Capture the cell that displays the provided text and extract its [x, y] central coordinate. 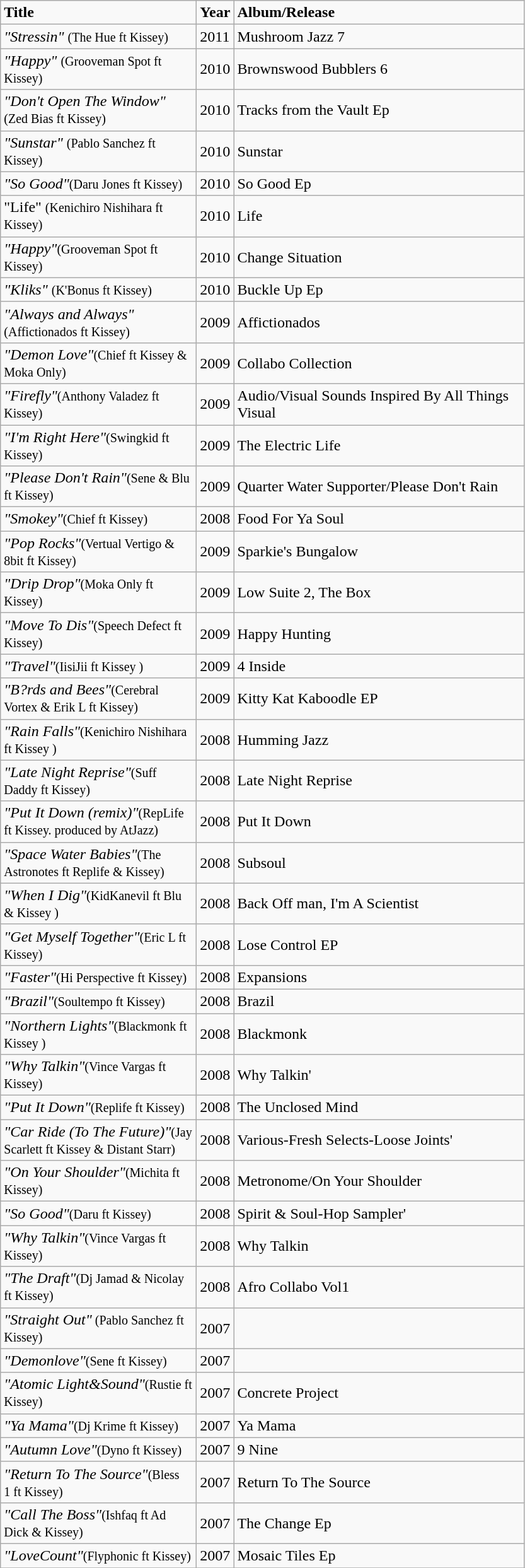
Quarter Water Supporter/Please Don't Rain [379, 487]
"Happy" (Grooveman Spot ft Kissey) [98, 69]
"Return To The Source"(Bless 1 ft Kissey) [98, 1482]
Subsoul [379, 863]
Food For Ya Soul [379, 519]
Metronome/On Your Shoulder [379, 1181]
"Late Night Reprise"(Suff Daddy ft Kissey) [98, 781]
"Life" (Kenichiro Nishihara ft Kissey) [98, 216]
"Faster"(Hi Perspective ft Kissey) [98, 977]
Put It Down [379, 821]
Various-Fresh Selects-Loose Joints' [379, 1140]
"Demon Love"(Chief ft Kissey & Moka Only) [98, 363]
Why Talkin [379, 1246]
Year [216, 13]
"Brazil"(Soultempo ft Kissey) [98, 1001]
"So Good"(Daru ft Kissey) [98, 1214]
"Please Don't Rain"(Sene & Blu ft Kissey) [98, 487]
"Get Myself Together"(Eric L ft Kissey) [98, 945]
"Move To Dis"(Speech Defect ft Kissey) [98, 633]
"Rain Falls"(Kenichiro Nishihara ft Kissey ) [98, 739]
9 Nine [379, 1449]
"Travel"(IisiJii ft Kissey ) [98, 666]
Audio/Visual Sounds Inspired By All Things Visual [379, 404]
Album/Release [379, 13]
"Ya Mama"(Dj Krime ft Kissey) [98, 1425]
Life [379, 216]
"Pop Rocks"(Vertual Vertigo & 8bit ft Kissey) [98, 551]
The Change Ep [379, 1523]
Back Off man, I'm A Scientist [379, 903]
Late Night Reprise [379, 781]
Affictionados [379, 322]
Kitty Kat Kaboodle EP [379, 699]
Brownswood Bubblers 6 [379, 69]
"Car Ride (To The Future)"(Jay Scarlett ft Kissey & Distant Starr) [98, 1140]
Lose Control EP [379, 945]
Buckle Up Ep [379, 290]
"Happy"(Grooveman Spot ft Kissey) [98, 257]
Sparkie's Bungalow [379, 551]
"Call The Boss"(Ishfaq ft Ad Dick & Kissey) [98, 1523]
4 Inside [379, 666]
"On Your Shoulder"(Michita ft Kissey) [98, 1181]
"The Draft"(Dj Jamad & Nicolay ft Kissey) [98, 1287]
So Good Ep [379, 184]
2011 [216, 37]
Ya Mama [379, 1425]
The Electric Life [379, 445]
"Straight Out" (Pablo Sanchez ft Kissey) [98, 1328]
Expansions [379, 977]
Change Situation [379, 257]
"Atomic Light&Sound"(Rustie ft Kissey) [98, 1393]
Afro Collabo Vol1 [379, 1287]
Low Suite 2, The Box [379, 593]
"Northern Lights"(Blackmonk ft Kissey ) [98, 1033]
Mosaic Tiles Ep [379, 1555]
"Kliks" (K'Bonus ft Kissey) [98, 290]
"Firefly"(Anthony Valadez ft Kissey) [98, 404]
"So Good"(Daru Jones ft Kissey) [98, 184]
Mushroom Jazz 7 [379, 37]
The Unclosed Mind [379, 1108]
"When I Dig"(KidKanevil ft Blu & Kissey ) [98, 903]
"Stressin" (The Hue ft Kissey) [98, 37]
Title [98, 13]
"LoveCount"(Flyphonic ft Kissey) [98, 1555]
"Demonlove"(Sene ft Kissey) [98, 1360]
"Autumn Love"(Dyno ft Kissey) [98, 1449]
Humming Jazz [379, 739]
Spirit & Soul-Hop Sampler' [379, 1214]
"Always and Always" (Affictionados ft Kissey) [98, 322]
Return To The Source [379, 1482]
"B?rds and Bees"(Cerebral Vortex & Erik L ft Kissey) [98, 699]
"Don't Open The Window" (Zed Bias ft Kissey) [98, 110]
"Space Water Babies"(The Astronotes ft Replife & Kissey) [98, 863]
"Put It Down (remix)"(RepLife ft Kissey. produced by AtJazz) [98, 821]
Why Talkin' [379, 1075]
Brazil [379, 1001]
Happy Hunting [379, 633]
Sunstar [379, 151]
"I'm Right Here"(Swingkid ft Kissey) [98, 445]
Concrete Project [379, 1393]
"Smokey"(Chief ft Kissey) [98, 519]
Tracks from the Vault Ep [379, 110]
"Drip Drop"(Moka Only ft Kissey) [98, 593]
"Put It Down"(Replife ft Kissey) [98, 1108]
Blackmonk [379, 1033]
"Sunstar" (Pablo Sanchez ft Kissey) [98, 151]
Collabo Collection [379, 363]
